For the text-containing cell, return its midpoint in [X, Y] coordinate format. 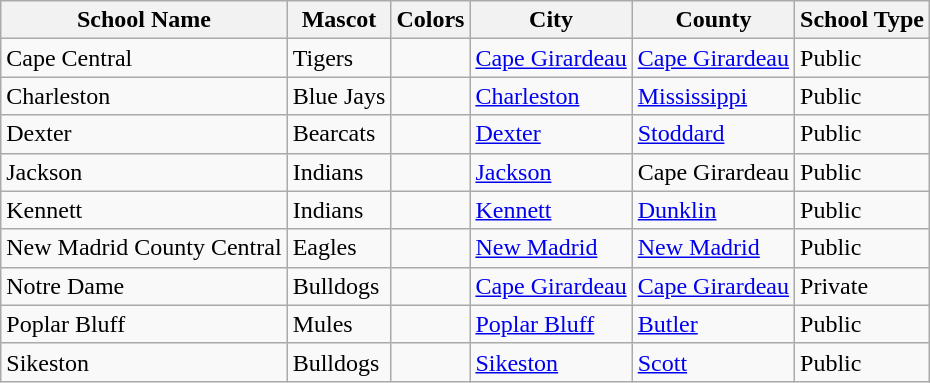
Cape Central [144, 58]
Eagles [339, 248]
Colors [430, 20]
Butler [713, 324]
Mascot [339, 20]
Scott [713, 362]
Stoddard [713, 134]
Mules [339, 324]
Notre Dame [144, 286]
School Type [862, 20]
County [713, 20]
City [551, 20]
Private [862, 286]
Mississippi [713, 96]
School Name [144, 20]
Tigers [339, 58]
New Madrid County Central [144, 248]
Blue Jays [339, 96]
Bearcats [339, 134]
Dunklin [713, 210]
